Return (x, y) of the center of cell containing provided text 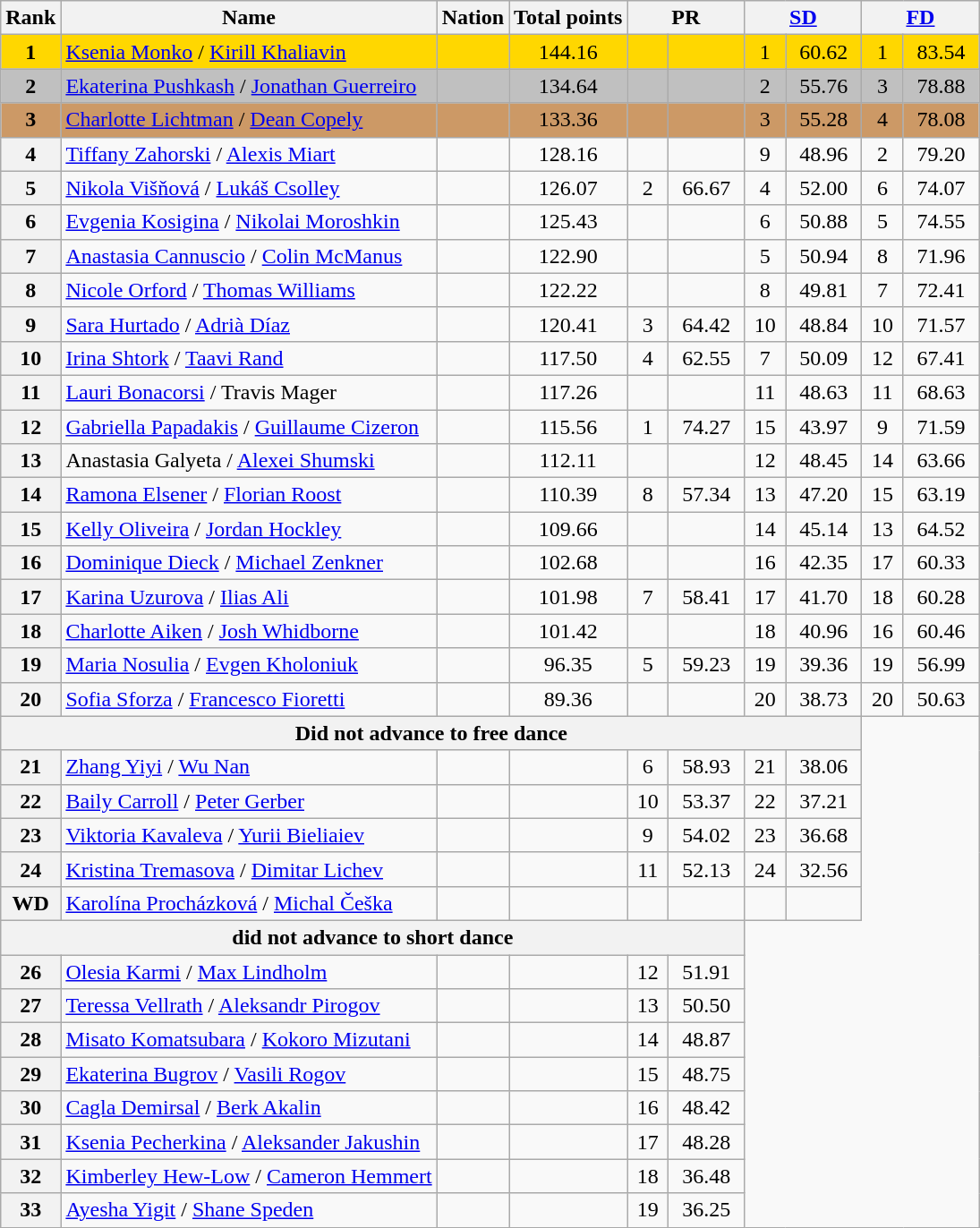
48.84 (823, 324)
30 (30, 1108)
Anastasia Galyeta / Alexei Shumski (249, 461)
56.99 (942, 665)
71.96 (942, 256)
50.88 (823, 222)
58.41 (707, 597)
Karolína Procházková / Michal Češka (249, 903)
122.22 (568, 290)
78.88 (942, 86)
52.00 (823, 188)
Sara Hurtado / Adrià Díaz (249, 324)
Maria Nosulia / Evgen Kholoniuk (249, 665)
48.96 (823, 154)
74.07 (942, 188)
42.35 (823, 563)
64.42 (707, 324)
Charlotte Aiken / Josh Whidborne (249, 631)
96.35 (568, 665)
Sofia Sforza / Francesco Fioretti (249, 699)
51.91 (707, 971)
29 (30, 1074)
39.36 (823, 665)
Ksenia Monko / Kirill Khaliavin (249, 52)
28 (30, 1040)
63.66 (942, 461)
54.02 (707, 835)
Baily Carroll / Peter Gerber (249, 801)
134.64 (568, 86)
58.93 (707, 767)
50.09 (823, 358)
52.13 (707, 869)
109.66 (568, 529)
Ekaterina Pushkash / Jonathan Guerreiro (249, 86)
PR (686, 18)
62.55 (707, 358)
120.41 (568, 324)
45.14 (823, 529)
Zhang Yiyi / Wu Nan (249, 767)
79.20 (942, 154)
55.76 (823, 86)
133.36 (568, 120)
60.62 (823, 52)
50.50 (707, 1006)
71.57 (942, 324)
Evgenia Kosigina / Nikolai Moroshkin (249, 222)
Dominique Dieck / Michael Zenkner (249, 563)
48.28 (707, 1142)
60.46 (942, 631)
Misato Komatsubara / Kokoro Mizutani (249, 1040)
33 (30, 1210)
50.94 (823, 256)
Teressa Vellrath / Aleksandr Pirogov (249, 1006)
117.50 (568, 358)
Ayesha Yigit / Shane Speden (249, 1210)
57.34 (707, 495)
Total points (568, 18)
115.56 (568, 427)
47.20 (823, 495)
71.59 (942, 427)
36.68 (823, 835)
55.28 (823, 120)
31 (30, 1142)
74.55 (942, 222)
WD (30, 903)
38.73 (823, 699)
Did not advance to free dance (431, 733)
43.97 (823, 427)
Tiffany Zahorski / Alexis Miart (249, 154)
Karina Uzurova / Ilias Ali (249, 597)
83.54 (942, 52)
Nicole Orford / Thomas Williams (249, 290)
Name (249, 18)
26 (30, 971)
128.16 (568, 154)
Lauri Bonacorsi / Travis Mager (249, 392)
50.63 (942, 699)
Nation (473, 18)
126.07 (568, 188)
27 (30, 1006)
89.36 (568, 699)
Ramona Elsener / Florian Roost (249, 495)
Kelly Oliveira / Jordan Hockley (249, 529)
32 (30, 1176)
Kimberley Hew-Low / Cameron Hemmert (249, 1176)
125.43 (568, 222)
did not advance to short dance (372, 937)
Charlotte Lichtman / Dean Copely (249, 120)
110.39 (568, 495)
Viktoria Kavaleva / Yurii Bieliaiev (249, 835)
78.08 (942, 120)
FD (920, 18)
Cagla Demirsal / Berk Akalin (249, 1108)
40.96 (823, 631)
60.33 (942, 563)
66.67 (707, 188)
Kristina Tremasova / Dimitar Lichev (249, 869)
101.42 (568, 631)
63.19 (942, 495)
38.06 (823, 767)
48.87 (707, 1040)
53.37 (707, 801)
Ksenia Pecherkina / Aleksander Jakushin (249, 1142)
60.28 (942, 597)
36.25 (707, 1210)
37.21 (823, 801)
48.75 (707, 1074)
SD (804, 18)
Rank (30, 18)
49.81 (823, 290)
Olesia Karmi / Max Lindholm (249, 971)
Anastasia Cannuscio / Colin McManus (249, 256)
Gabriella Papadakis / Guillaume Cizeron (249, 427)
144.16 (568, 52)
122.90 (568, 256)
68.63 (942, 392)
48.42 (707, 1108)
64.52 (942, 529)
74.27 (707, 427)
117.26 (568, 392)
72.41 (942, 290)
48.63 (823, 392)
Nikola Višňová / Lukáš Csolley (249, 188)
59.23 (707, 665)
112.11 (568, 461)
32.56 (823, 869)
48.45 (823, 461)
Irina Shtork / Taavi Rand (249, 358)
Ekaterina Bugrov / Vasili Rogov (249, 1074)
36.48 (707, 1176)
67.41 (942, 358)
41.70 (823, 597)
102.68 (568, 563)
101.98 (568, 597)
